Find where the given text appears and provide that cell's center as (x, y) coordinate. 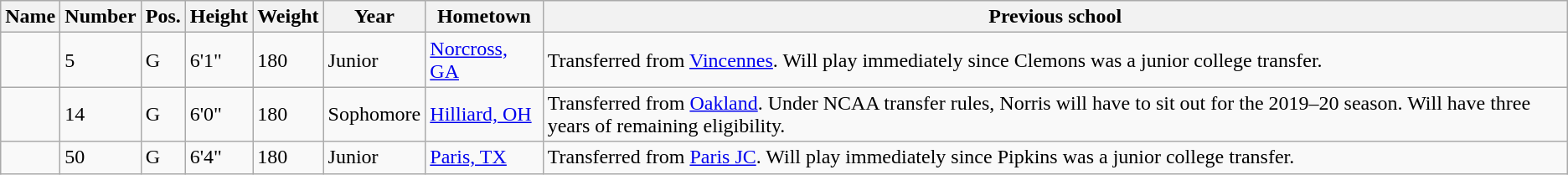
14 (101, 114)
Hilliard, OH (484, 114)
50 (101, 157)
Name (30, 17)
Hometown (484, 17)
5 (101, 60)
Weight (288, 17)
Previous school (1055, 17)
6'0" (219, 114)
Sophomore (374, 114)
Paris, TX (484, 157)
6'4" (219, 157)
Pos. (162, 17)
Year (374, 17)
Transferred from Vincennes. Will play immediately since Clemons was a junior college transfer. (1055, 60)
6'1" (219, 60)
Number (101, 17)
Transferred from Paris JC. Will play immediately since Pipkins was a junior college transfer. (1055, 157)
Norcross, GA (484, 60)
Height (219, 17)
